Locate the cell with the specified text and output its [x, y] center coordinate. 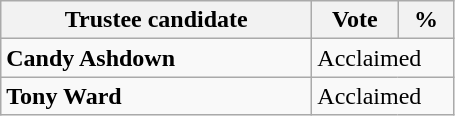
Trustee candidate [156, 20]
% [426, 20]
Tony Ward [156, 96]
Vote [355, 20]
Candy Ashdown [156, 58]
